From the cell containing the given text, extract its center point as [x, y] coordinate. 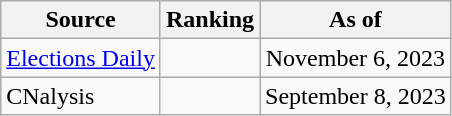
As of [356, 20]
September 8, 2023 [356, 96]
Ranking [210, 20]
November 6, 2023 [356, 58]
CNalysis [81, 96]
Source [81, 20]
Elections Daily [81, 58]
